Return (x, y) of the center of cell containing provided text 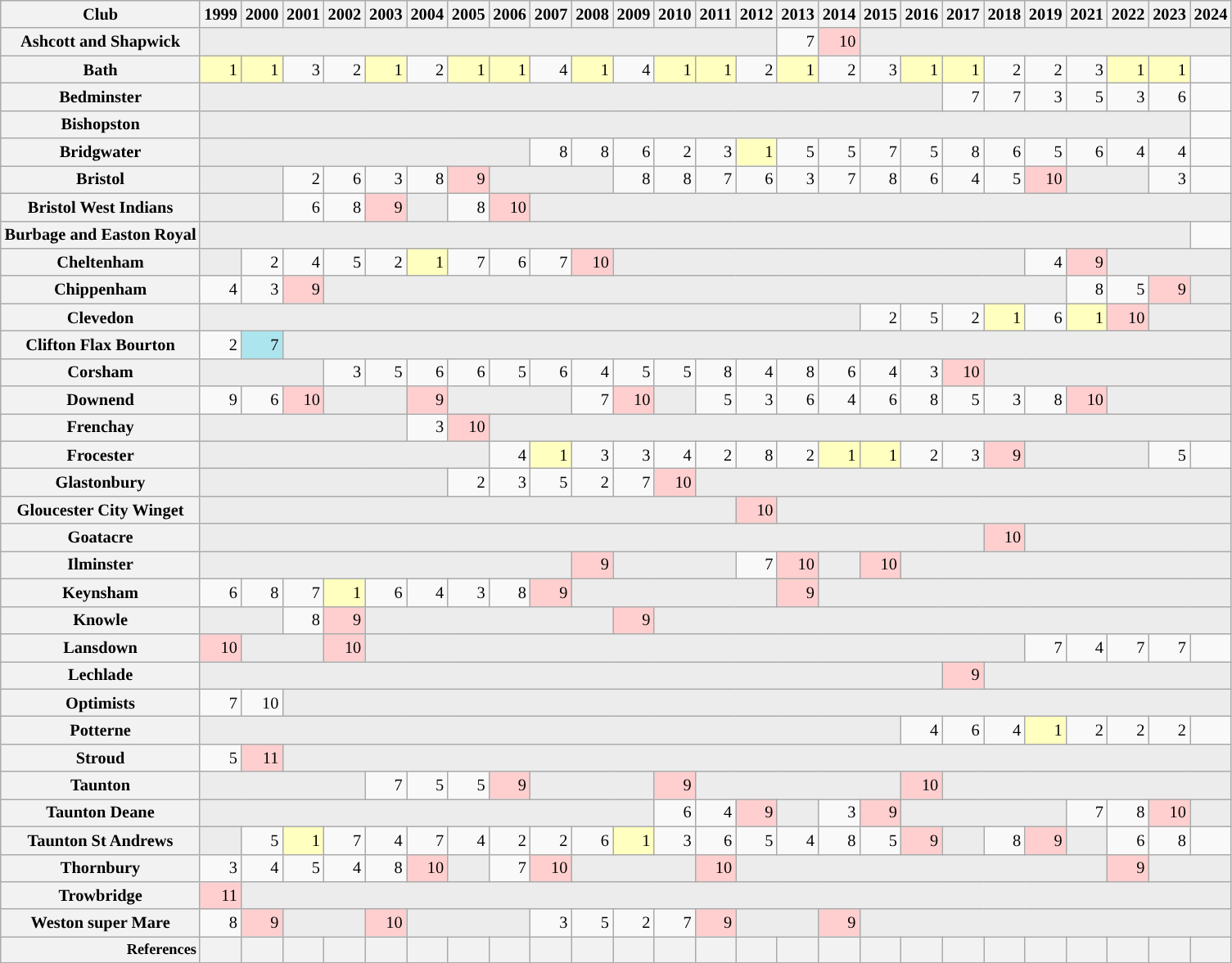
Downend (101, 400)
2008 (592, 14)
Cheltenham (101, 262)
Glastonbury (101, 482)
2022 (1128, 14)
2004 (427, 14)
Bristol West Indians (101, 207)
Bridgwater (101, 152)
Lansdown (101, 647)
Clifton Flax Bourton (101, 344)
Bedminster (101, 97)
Club (101, 14)
2011 (715, 14)
Bishopston (101, 124)
Ilminster (101, 565)
2013 (797, 14)
Taunton (101, 785)
2016 (922, 14)
2002 (345, 14)
2006 (509, 14)
2019 (1045, 14)
Chippenham (101, 290)
Weston super Mare (101, 923)
Keynsham (101, 592)
Taunton St Andrews (101, 840)
2021 (1086, 14)
Knowle (101, 620)
Lechlade (101, 675)
2001 (303, 14)
Burbage and Easton Royal (101, 235)
Goatacre (101, 538)
2003 (386, 14)
Frenchay (101, 427)
Frocester (101, 455)
2018 (1004, 14)
2000 (262, 14)
Ashcott and Shapwick (101, 42)
Thornbury (101, 868)
2010 (675, 14)
2024 (1211, 14)
Clevedon (101, 317)
1999 (220, 14)
2014 (839, 14)
2007 (551, 14)
2015 (880, 14)
Gloucester City Winget (101, 510)
2009 (634, 14)
2023 (1169, 14)
2005 (468, 14)
Bristol (101, 179)
Taunton Deane (101, 812)
References (101, 949)
Stroud (101, 758)
Optimists (101, 703)
Potterne (101, 730)
2017 (963, 14)
Corsham (101, 372)
2012 (756, 14)
Bath (101, 70)
Trowbridge (101, 895)
